Scan for the cell matching the given text and deliver its (x, y) coordinate at center. 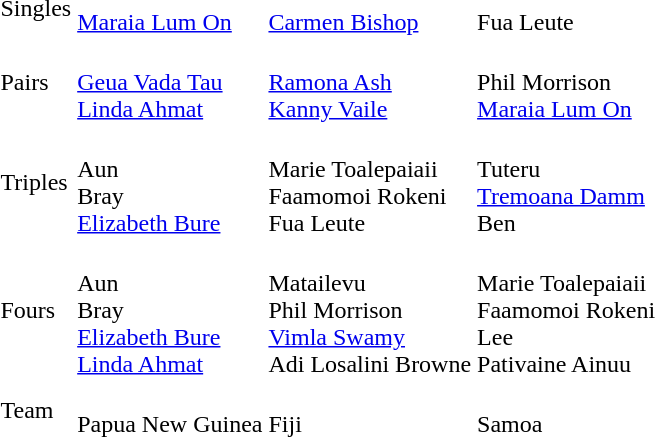
AunBrayElizabeth BureLinda Ahmat (170, 310)
Geua Vada TauLinda Ahmat (170, 82)
Ramona AshKanny Vaile (370, 82)
MatailevuPhil MorrisonVimla SwamyAdi Losalini Browne (370, 310)
Marie ToalepaiaiiFaamomoi RokeniFua Leute (370, 182)
AunBrayElizabeth Bure (170, 182)
